Detect which cell encompasses the target text, then output its [x, y] center coordinate. 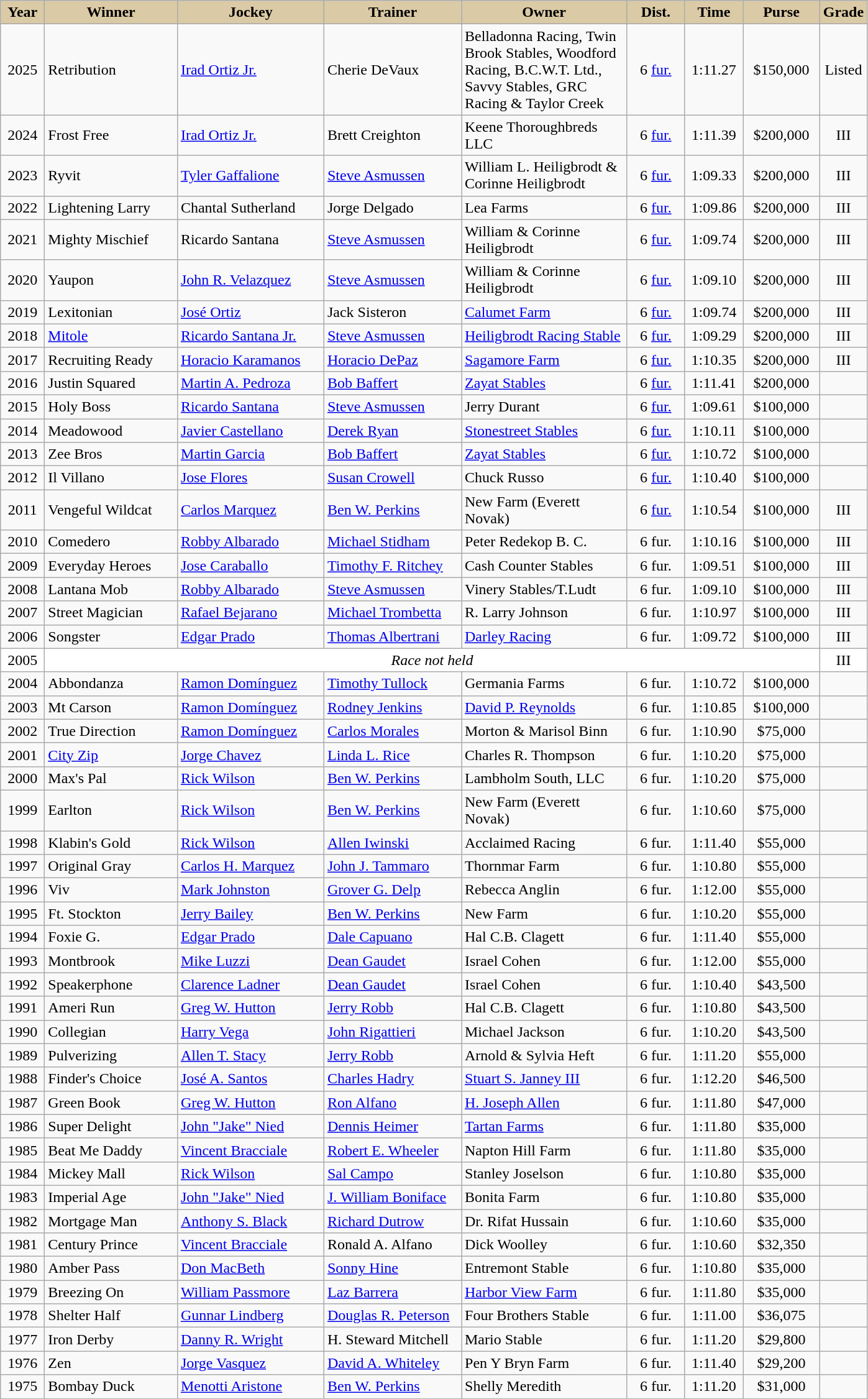
Acclaimed Racing [544, 842]
2001 [22, 755]
David A. Whiteley [393, 1363]
Beat Me Daddy [111, 1150]
John Rigattieri [393, 1032]
Germania Farms [544, 684]
1998 [22, 842]
Lantana Mob [111, 589]
Yaupon [111, 280]
Grade [843, 12]
1:10.35 [714, 359]
Trainer [393, 12]
Thornmar Farm [544, 866]
Meadowood [111, 431]
Retribution [111, 70]
H. Steward Mitchell [393, 1339]
1:09.61 [714, 406]
Martin A. Pedroza [250, 383]
Jose Flores [250, 478]
Frost Free [111, 135]
1997 [22, 866]
Bombay Duck [111, 1387]
Sagamore Farm [544, 359]
Time [714, 12]
Mario Stable [544, 1339]
Max's Pal [111, 778]
Anthony S. Black [250, 1221]
2011 [22, 510]
2005 [22, 660]
Sal Campo [393, 1173]
Recruiting Ready [111, 359]
$36,075 [782, 1316]
Mighty Mischief [111, 240]
2000 [22, 778]
Ricardo Santana Jr. [250, 336]
Ft. Stockton [111, 914]
Rafael Bejarano [250, 613]
1988 [22, 1079]
1994 [22, 937]
1:11.39 [714, 135]
2025 [22, 70]
José Ortiz [250, 312]
2015 [22, 406]
Year [22, 12]
2008 [22, 589]
Carlos H. Marquez [250, 866]
2003 [22, 707]
2019 [22, 312]
Zee Bros [111, 454]
Horacio Karamanos [250, 359]
1:11.00 [714, 1316]
Morton & Marisol Binn [544, 731]
1:09.72 [714, 636]
1987 [22, 1103]
$150,000 [782, 70]
$32,350 [782, 1245]
1:12.20 [714, 1079]
Purse [782, 12]
2017 [22, 359]
Harry Vega [250, 1032]
Pen Y Bryn Farm [544, 1363]
$47,000 [782, 1103]
Jorge Vasquez [250, 1363]
John R. Velazquez [250, 280]
Breezing On [111, 1292]
Charles R. Thompson [544, 755]
William Passmore [250, 1292]
Klabin's Gold [111, 842]
Timothy Tullock [393, 684]
1996 [22, 890]
Zen [111, 1363]
Foxie G. [111, 937]
Shelter Half [111, 1316]
Danny R. Wright [250, 1339]
1975 [22, 1387]
Rebecca Anglin [544, 890]
2020 [22, 280]
Mortgage Man [111, 1221]
1985 [22, 1150]
1:10.97 [714, 613]
Race not held [432, 660]
Songster [111, 636]
1:10.90 [714, 731]
José A. Santos [250, 1079]
1995 [22, 914]
1:10.11 [714, 431]
Ron Alfano [393, 1103]
$29,800 [782, 1339]
Dennis Heimer [393, 1126]
2009 [22, 566]
Imperial Age [111, 1197]
Pulverizing [111, 1055]
Mickey Mall [111, 1173]
1999 [22, 810]
Finder's Choice [111, 1079]
True Direction [111, 731]
J. William Boniface [393, 1197]
Jack Sisteron [393, 312]
Lambholm South, LLC [544, 778]
Jerry Bailey [250, 914]
Street Magician [111, 613]
Iron Derby [111, 1339]
1982 [22, 1221]
Ameri Run [111, 1008]
1:10.85 [714, 707]
Calumet Farm [544, 312]
Ronald A. Alfano [393, 1245]
Viv [111, 890]
1989 [22, 1055]
Thomas Albertrani [393, 636]
Sonny Hine [393, 1268]
2014 [22, 431]
1986 [22, 1126]
Comedero [111, 542]
Javier Castellano [250, 431]
1979 [22, 1292]
Amber Pass [111, 1268]
Mark Johnston [250, 890]
Stuart S. Janney III [544, 1079]
Ryvit [111, 175]
Lightening Larry [111, 208]
Jerry Durant [544, 406]
Brett Creighton [393, 135]
Charles Hadry [393, 1079]
1990 [22, 1032]
2024 [22, 135]
1:10.16 [714, 542]
Carlos Marquez [250, 510]
Entremont Stable [544, 1268]
1980 [22, 1268]
Rodney Jenkins [393, 707]
Mitole [111, 336]
Shelly Meredith [544, 1387]
Heiligbrodt Racing Stable [544, 336]
Don MacBeth [250, 1268]
2023 [22, 175]
Green Book [111, 1103]
New Farm [544, 914]
Tartan Farms [544, 1126]
Super Delight [111, 1126]
Lexitonian [111, 312]
Mike Luzzi [250, 961]
Michael Stidham [393, 542]
Cash Counter Stables [544, 566]
Owner [544, 12]
$31,000 [782, 1387]
Il Villano [111, 478]
2006 [22, 636]
2010 [22, 542]
Original Gray [111, 866]
1:10.54 [714, 510]
Linda L. Rice [393, 755]
2012 [22, 478]
1993 [22, 961]
2018 [22, 336]
City Zip [111, 755]
Abbondanza [111, 684]
1984 [22, 1173]
Montbrook [111, 961]
Michael Trombetta [393, 613]
Napton Hill Farm [544, 1150]
1:11.27 [714, 70]
Everyday Heroes [111, 566]
1977 [22, 1339]
John J. Tammaro [393, 866]
Carlos Morales [393, 731]
Bonita Farm [544, 1197]
2021 [22, 240]
Vengeful Wildcat [111, 510]
Clarence Ladner [250, 984]
Jorge Delgado [393, 208]
David P. Reynolds [544, 707]
Stonestreet Stables [544, 431]
Horacio DePaz [393, 359]
Listed [843, 70]
Stanley Joselson [544, 1173]
Michael Jackson [544, 1032]
1:09.33 [714, 175]
1981 [22, 1245]
Speakerphone [111, 984]
1:09.86 [714, 208]
Chantal Sutherland [250, 208]
1976 [22, 1363]
1992 [22, 984]
1991 [22, 1008]
$46,500 [782, 1079]
Four Brothers Stable [544, 1316]
Timothy F. Ritchey [393, 566]
Dist. [656, 12]
Peter Redekop B. C. [544, 542]
Laz Barrera [393, 1292]
Gunnar Lindberg [250, 1316]
Allen Iwinski [393, 842]
Cherie DeVaux [393, 70]
Robert E. Wheeler [393, 1150]
Susan Crowell [393, 478]
Menotti Aristone [250, 1387]
Dick Woolley [544, 1245]
Dr. Rifat Hussain [544, 1221]
William L. Heiligbrodt & Corinne Heiligbrodt [544, 175]
Jose Caraballo [250, 566]
Douglas R. Peterson [393, 1316]
Justin Squared [111, 383]
Chuck Russo [544, 478]
2022 [22, 208]
R. Larry Johnson [544, 613]
2013 [22, 454]
1978 [22, 1316]
Winner [111, 12]
Mt Carson [111, 707]
Tyler Gaffalione [250, 175]
Derek Ryan [393, 431]
1:09.29 [714, 336]
Dale Capuano [393, 937]
Belladonna Racing, Twin Brook Stables, Woodford Racing, B.C.W.T. Ltd., Savvy Stables, GRC Racing & Taylor Creek [544, 70]
Earlton [111, 810]
Holy Boss [111, 406]
Richard Dutrow [393, 1221]
2007 [22, 613]
Arnold & Sylvia Heft [544, 1055]
Jorge Chavez [250, 755]
$29,200 [782, 1363]
Martin Garcia [250, 454]
1:09.51 [714, 566]
Harbor View Farm [544, 1292]
Vinery Stables/T.Ludt [544, 589]
Collegian [111, 1032]
Darley Racing [544, 636]
Grover G. Delp [393, 890]
2016 [22, 383]
Lea Farms [544, 208]
Keene Thoroughbreds LLC [544, 135]
H. Joseph Allen [544, 1103]
Allen T. Stacy [250, 1055]
2004 [22, 684]
Jockey [250, 12]
Century Prince [111, 1245]
1983 [22, 1197]
1:11.41 [714, 383]
2002 [22, 731]
